Search for the cell housing the specified text and yield its [X, Y] center coordinate. 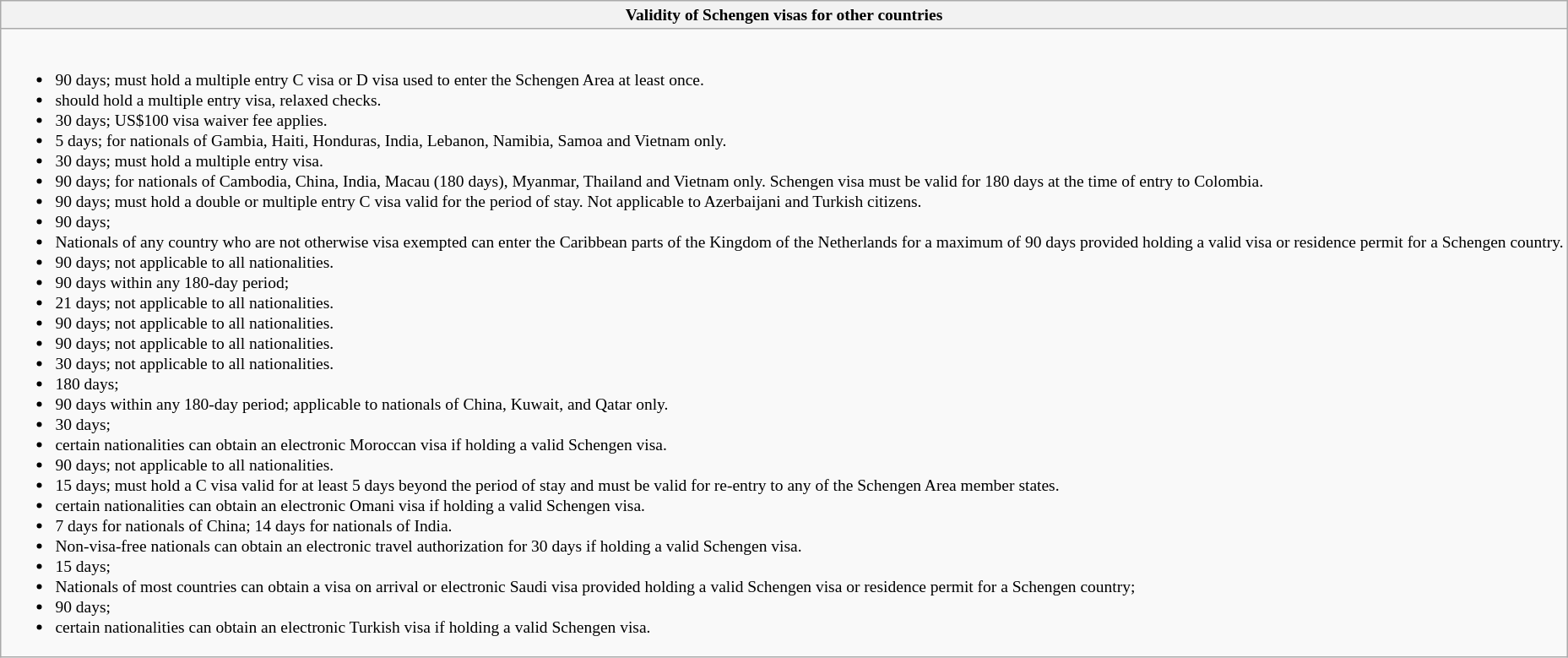
Validity of Schengen visas for other countries [784, 15]
